Output the [x, y] coordinate of the center of the cell containing the given text.  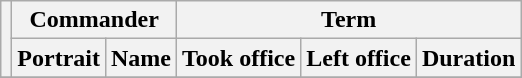
Name [140, 58]
Took office [239, 58]
Left office [359, 58]
Portrait [59, 58]
Duration [468, 58]
Term [349, 20]
Commander [94, 20]
